Pinpoint the cell where the given text exists, returning its (X, Y) midpoint coordinate. 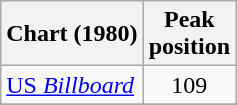
Peakposition (189, 34)
109 (189, 85)
Chart (1980) (72, 34)
US Billboard (72, 85)
